Determine the (X, Y) coordinate at the center of the cell enclosing the given text.  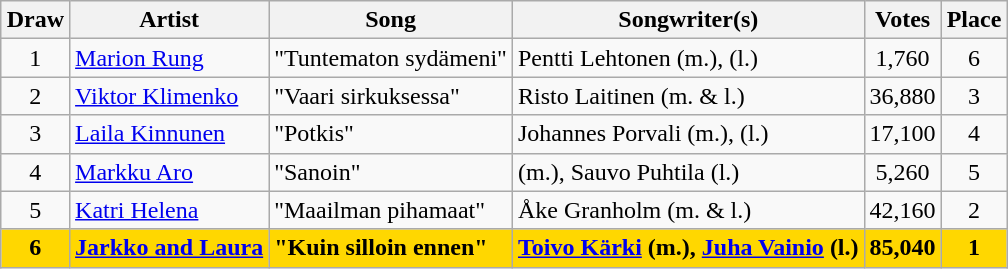
Risto Laitinen (m. & l.) (688, 96)
"Potkis" (391, 134)
17,100 (902, 134)
Marion Rung (170, 58)
"Kuin silloin ennen" (391, 248)
"Vaari sirkuksessa" (391, 96)
Songwriter(s) (688, 20)
Åke Granholm (m. & l.) (688, 210)
Draw (35, 20)
"Tuntematon sydämeni" (391, 58)
85,040 (902, 248)
Viktor Klimenko (170, 96)
"Maailman pihamaat" (391, 210)
Laila Kinnunen (170, 134)
1,760 (902, 58)
5,260 (902, 172)
Katri Helena (170, 210)
Votes (902, 20)
Markku Aro (170, 172)
Jarkko and Laura (170, 248)
42,160 (902, 210)
Artist (170, 20)
"Sanoin" (391, 172)
(m.), Sauvo Puhtila (l.) (688, 172)
Pentti Lehtonen (m.), (l.) (688, 58)
36,880 (902, 96)
Place (974, 20)
Song (391, 20)
Johannes Porvali (m.), (l.) (688, 134)
Toivo Kärki (m.), Juha Vainio (l.) (688, 248)
